Capture the cell that displays the provided text and extract its (x, y) central coordinate. 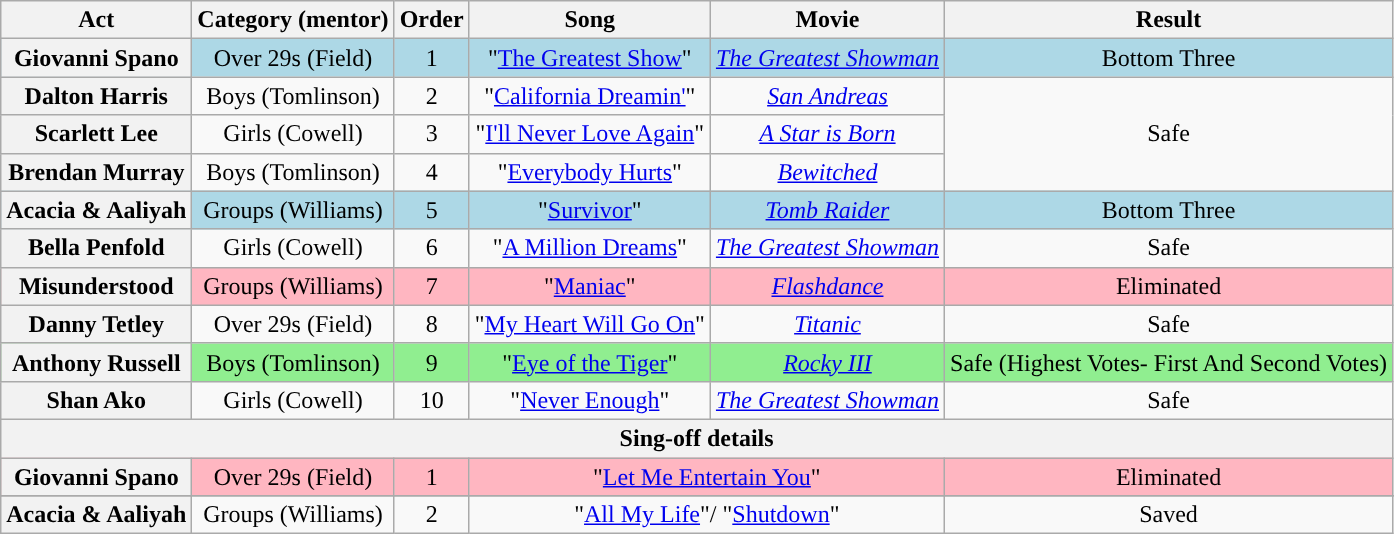
Bella Penfold (96, 248)
Category (mentor) (293, 20)
7 (432, 286)
Rocky III (827, 362)
A Star is Born (827, 134)
"California Dreamin'" (590, 96)
Bewitched (827, 172)
"All My Life"/ "Shutdown" (706, 515)
"Let Me Entertain You" (706, 477)
Sing-off details (697, 438)
10 (432, 400)
Shan Ako (96, 400)
Tomb Raider (827, 210)
Brendan Murray (96, 172)
6 (432, 248)
"Never Enough" (590, 400)
3 (432, 134)
Titanic (827, 324)
Saved (1169, 515)
Order (432, 20)
Song (590, 20)
Anthony Russell (96, 362)
Result (1169, 20)
Flashdance (827, 286)
"Survivor" (590, 210)
"Eye of the Tiger" (590, 362)
Danny Tetley (96, 324)
4 (432, 172)
Act (96, 20)
"I'll Never Love Again" (590, 134)
9 (432, 362)
8 (432, 324)
Dalton Harris (96, 96)
5 (432, 210)
"My Heart Will Go On" (590, 324)
San Andreas (827, 96)
Safe (Highest Votes- First And Second Votes) (1169, 362)
"The Greatest Show" (590, 58)
Scarlett Lee (96, 134)
Movie (827, 20)
"Everybody Hurts" (590, 172)
"A Million Dreams" (590, 248)
"Maniac" (590, 286)
Misunderstood (96, 286)
